Find where the given text appears and provide that cell's center as [x, y] coordinate. 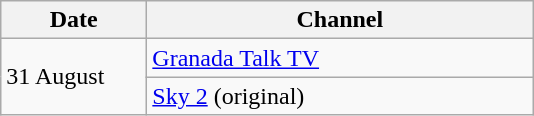
Granada Talk TV [340, 58]
31 August [74, 77]
Channel [340, 20]
Date [74, 20]
Sky 2 (original) [340, 96]
